Locate the cell with the specified text and output its [x, y] center coordinate. 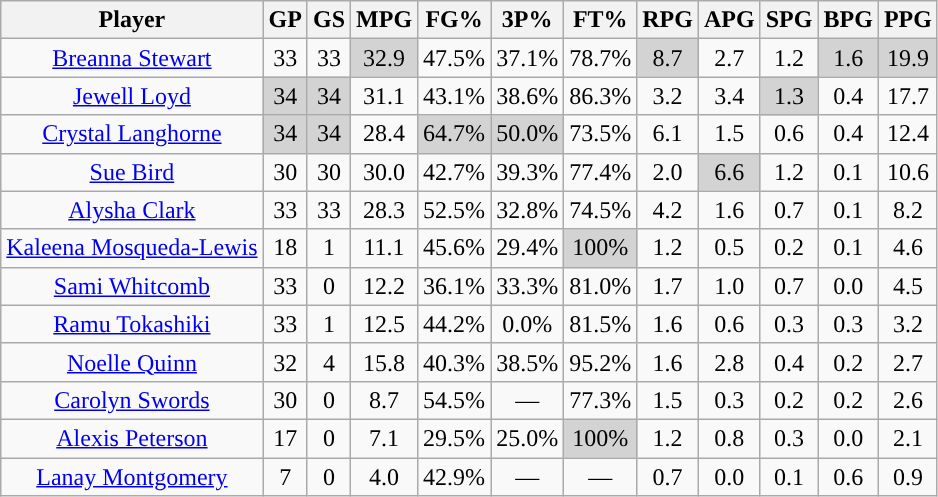
APG [729, 20]
7.1 [384, 438]
Alysha Clark [132, 210]
0.8 [729, 438]
12.5 [384, 324]
1.3 [789, 96]
SPG [789, 20]
2.8 [729, 362]
38.6% [528, 96]
10.6 [908, 172]
8.2 [908, 210]
Noelle Quinn [132, 362]
17.7 [908, 96]
12.2 [384, 286]
30.0 [384, 172]
28.3 [384, 210]
Alexis Peterson [132, 438]
4.0 [384, 477]
Jewell Loyd [132, 96]
39.3% [528, 172]
Lanay Montgomery [132, 477]
18 [285, 248]
19.9 [908, 58]
42.9% [454, 477]
0.5 [729, 248]
4.6 [908, 248]
29.5% [454, 438]
43.1% [454, 96]
38.5% [528, 362]
2.0 [668, 172]
Player [132, 20]
45.6% [454, 248]
Ramu Tokashiki [132, 324]
Crystal Langhorne [132, 134]
FG% [454, 20]
73.5% [600, 134]
Breanna Stewart [132, 58]
42.7% [454, 172]
11.1 [384, 248]
50.0% [528, 134]
Sami Whitcomb [132, 286]
54.5% [454, 400]
BPG [848, 20]
74.5% [600, 210]
3.4 [729, 96]
47.5% [454, 58]
33.3% [528, 286]
29.4% [528, 248]
78.7% [600, 58]
32 [285, 362]
4.5 [908, 286]
1.7 [668, 286]
77.4% [600, 172]
3P% [528, 20]
32.9 [384, 58]
1.0 [729, 286]
28.4 [384, 134]
6.6 [729, 172]
GS [328, 20]
FT% [600, 20]
31.1 [384, 96]
4.2 [668, 210]
7 [285, 477]
6.1 [668, 134]
Kaleena Mosqueda-Lewis [132, 248]
81.5% [600, 324]
12.4 [908, 134]
GP [285, 20]
25.0% [528, 438]
36.1% [454, 286]
2.1 [908, 438]
81.0% [600, 286]
PPG [908, 20]
0.0% [528, 324]
86.3% [600, 96]
RPG [668, 20]
Carolyn Swords [132, 400]
Sue Bird [132, 172]
95.2% [600, 362]
52.5% [454, 210]
4 [328, 362]
MPG [384, 20]
44.2% [454, 324]
64.7% [454, 134]
37.1% [528, 58]
0.9 [908, 477]
77.3% [600, 400]
17 [285, 438]
2.6 [908, 400]
40.3% [454, 362]
15.8 [384, 362]
32.8% [528, 210]
